Determine the (X, Y) coordinate at the center of the cell enclosing the given text.  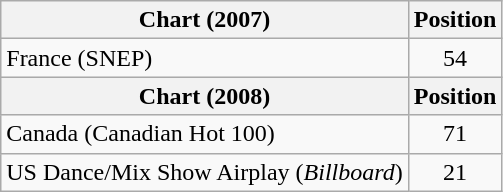
Chart (2007) (204, 20)
France (SNEP) (204, 58)
Chart (2008) (204, 96)
21 (455, 172)
US Dance/Mix Show Airplay (Billboard) (204, 172)
71 (455, 134)
Canada (Canadian Hot 100) (204, 134)
54 (455, 58)
